Capture the cell that displays the provided text and extract its (X, Y) central coordinate. 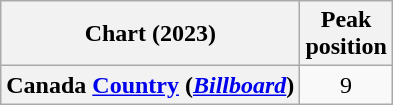
9 (346, 85)
Chart (2023) (150, 34)
Canada Country (Billboard) (150, 85)
Peakposition (346, 34)
